Scan for the cell matching the given text and deliver its [x, y] coordinate at center. 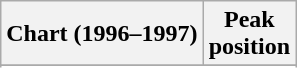
Chart (1996–1997) [102, 34]
Peakposition [249, 34]
